Return (x, y) of the center of cell containing provided text 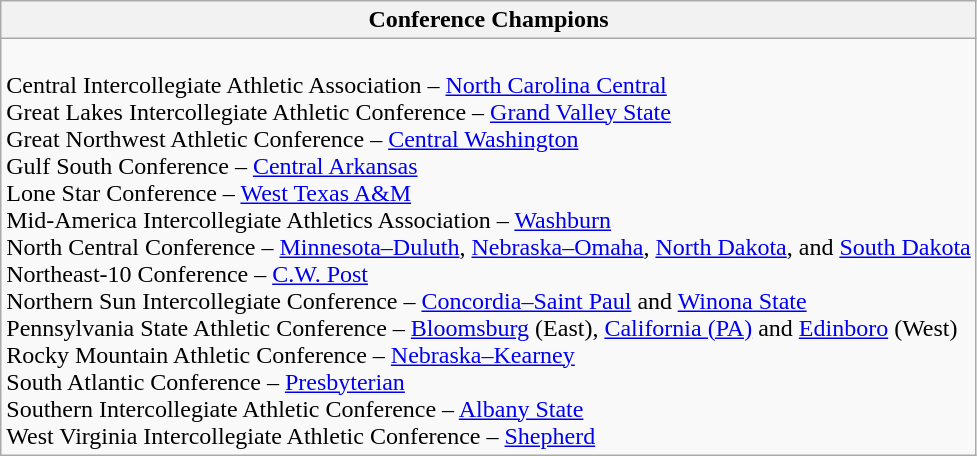
Conference Champions (489, 20)
